Determine the (x, y) coordinate at the center of the cell enclosing the given text.  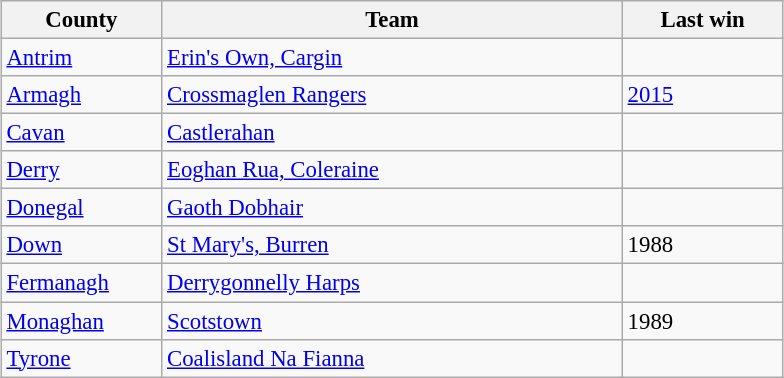
Tyrone (82, 358)
Last win (702, 20)
Scotstown (392, 321)
2015 (702, 95)
Erin's Own, Cargin (392, 58)
Donegal (82, 208)
1989 (702, 321)
St Mary's, Burren (392, 245)
Derry (82, 170)
Gaoth Dobhair (392, 208)
County (82, 20)
Eoghan Rua, Coleraine (392, 170)
Derrygonnelly Harps (392, 283)
Crossmaglen Rangers (392, 95)
Antrim (82, 58)
Monaghan (82, 321)
Team (392, 20)
Fermanagh (82, 283)
1988 (702, 245)
Down (82, 245)
Armagh (82, 95)
Castlerahan (392, 133)
Coalisland Na Fianna (392, 358)
Cavan (82, 133)
